Return the [X, Y] coordinate for the center point of the cell that contains the specified text.  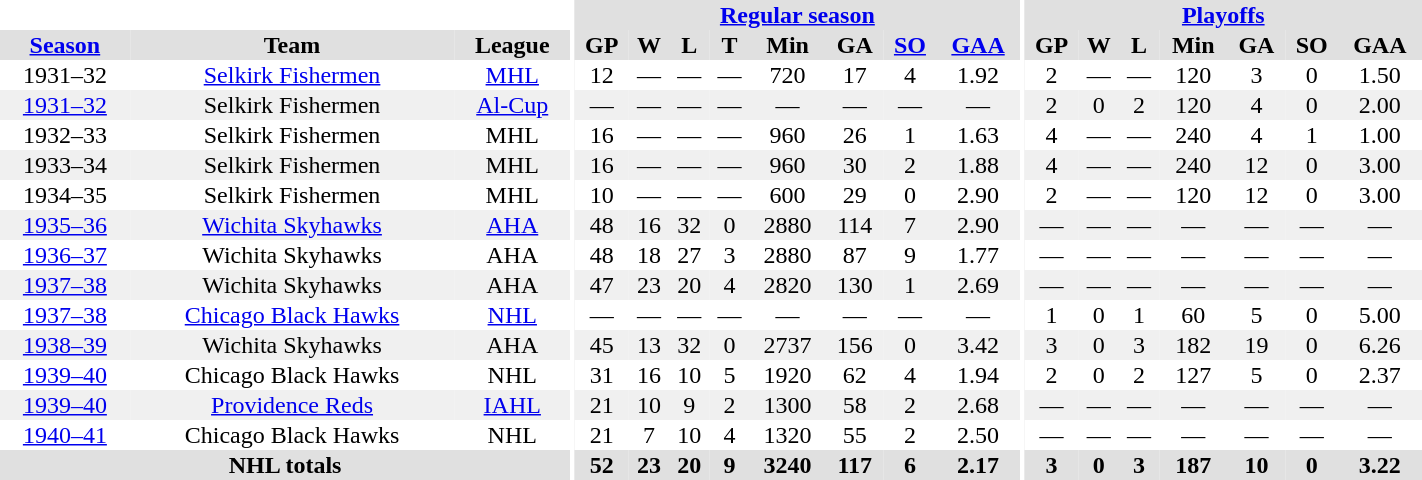
2.69 [978, 285]
3.42 [978, 345]
27 [689, 255]
2.17 [978, 465]
1940–41 [65, 435]
Season [65, 45]
19 [1256, 345]
NHL totals [285, 465]
1936–37 [65, 255]
3240 [788, 465]
720 [788, 75]
5.00 [1380, 315]
87 [855, 255]
2820 [788, 285]
62 [855, 375]
3.22 [1380, 465]
29 [855, 195]
600 [788, 195]
1300 [788, 405]
IAHL [512, 405]
Al-Cup [512, 105]
Playoffs [1224, 15]
130 [855, 285]
1.92 [978, 75]
1320 [788, 435]
45 [602, 345]
1.77 [978, 255]
2.00 [1380, 105]
55 [855, 435]
2.37 [1380, 375]
1932–33 [65, 135]
127 [1193, 375]
52 [602, 465]
Regular season [798, 15]
1.63 [978, 135]
6.26 [1380, 345]
2737 [788, 345]
187 [1193, 465]
1938–39 [65, 345]
Providence Reds [292, 405]
58 [855, 405]
47 [602, 285]
6 [910, 465]
1934–35 [65, 195]
26 [855, 135]
31 [602, 375]
1.00 [1380, 135]
Team [292, 45]
2.50 [978, 435]
30 [855, 165]
1.94 [978, 375]
114 [855, 225]
182 [1193, 345]
18 [649, 255]
13 [649, 345]
1933–34 [65, 165]
1.50 [1380, 75]
156 [855, 345]
League [512, 45]
1935–36 [65, 225]
60 [1193, 315]
17 [855, 75]
117 [855, 465]
1920 [788, 375]
1.88 [978, 165]
2.68 [978, 405]
T [729, 45]
